Detect which cell encompasses the target text, then output its [x, y] center coordinate. 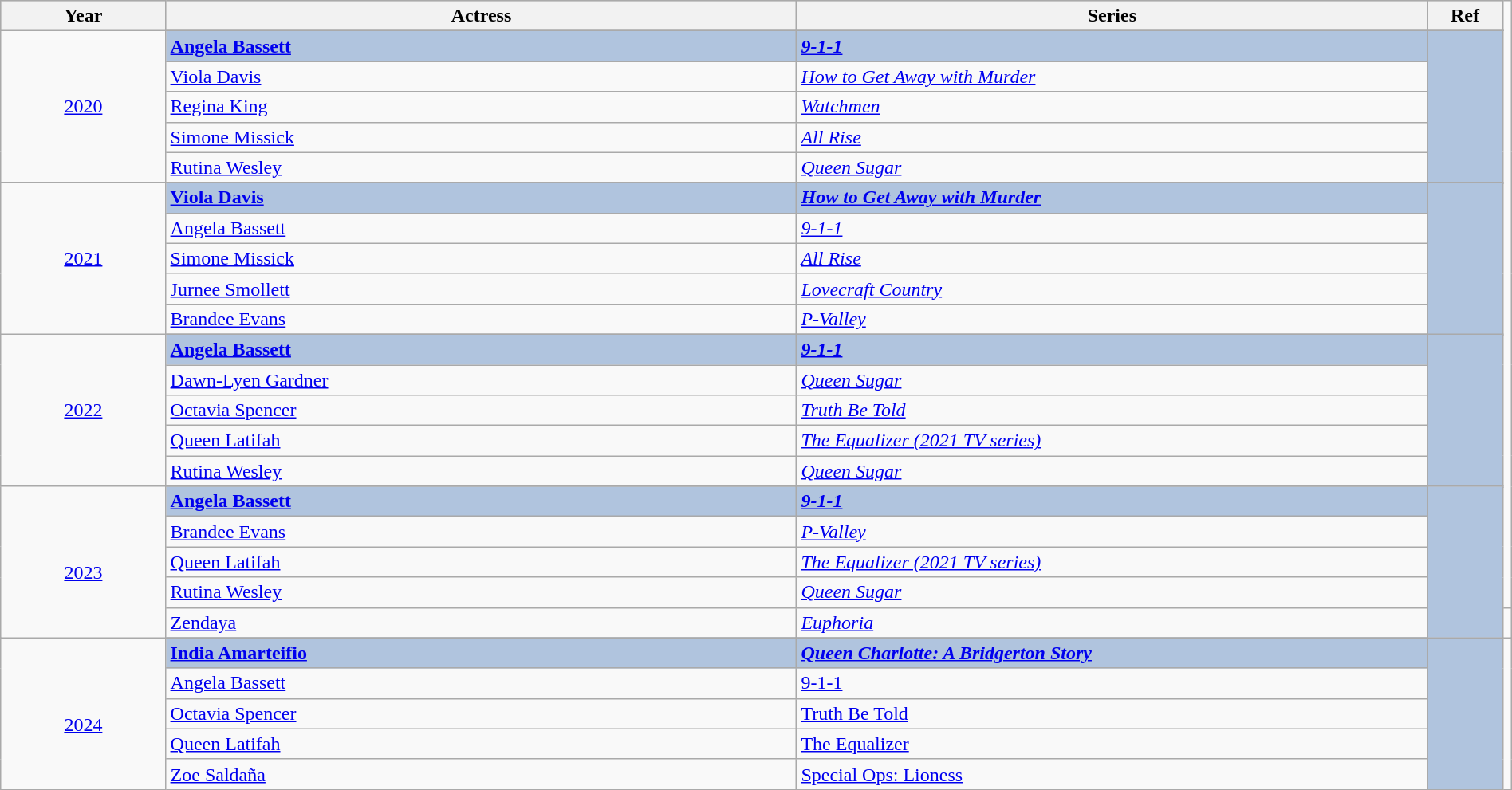
Special Ops: Lioness [1112, 774]
Dawn-Lyen Gardner [482, 380]
Ref [1465, 16]
Series [1112, 16]
2023 [83, 562]
Lovecraft Country [1112, 289]
2020 [83, 107]
2021 [83, 258]
Queen Charlotte: A Bridgerton Story [1112, 653]
Year [83, 16]
India Amarteifio [482, 653]
Actress [482, 16]
2024 [83, 713]
Zendaya [482, 623]
Jurnee Smollett [482, 289]
The Equalizer [1112, 744]
Regina King [482, 107]
Watchmen [1112, 107]
2022 [83, 410]
Euphoria [1112, 623]
Zoe Saldaña [482, 774]
